Return the (X, Y) coordinate for the center point of the cell that contains the specified text.  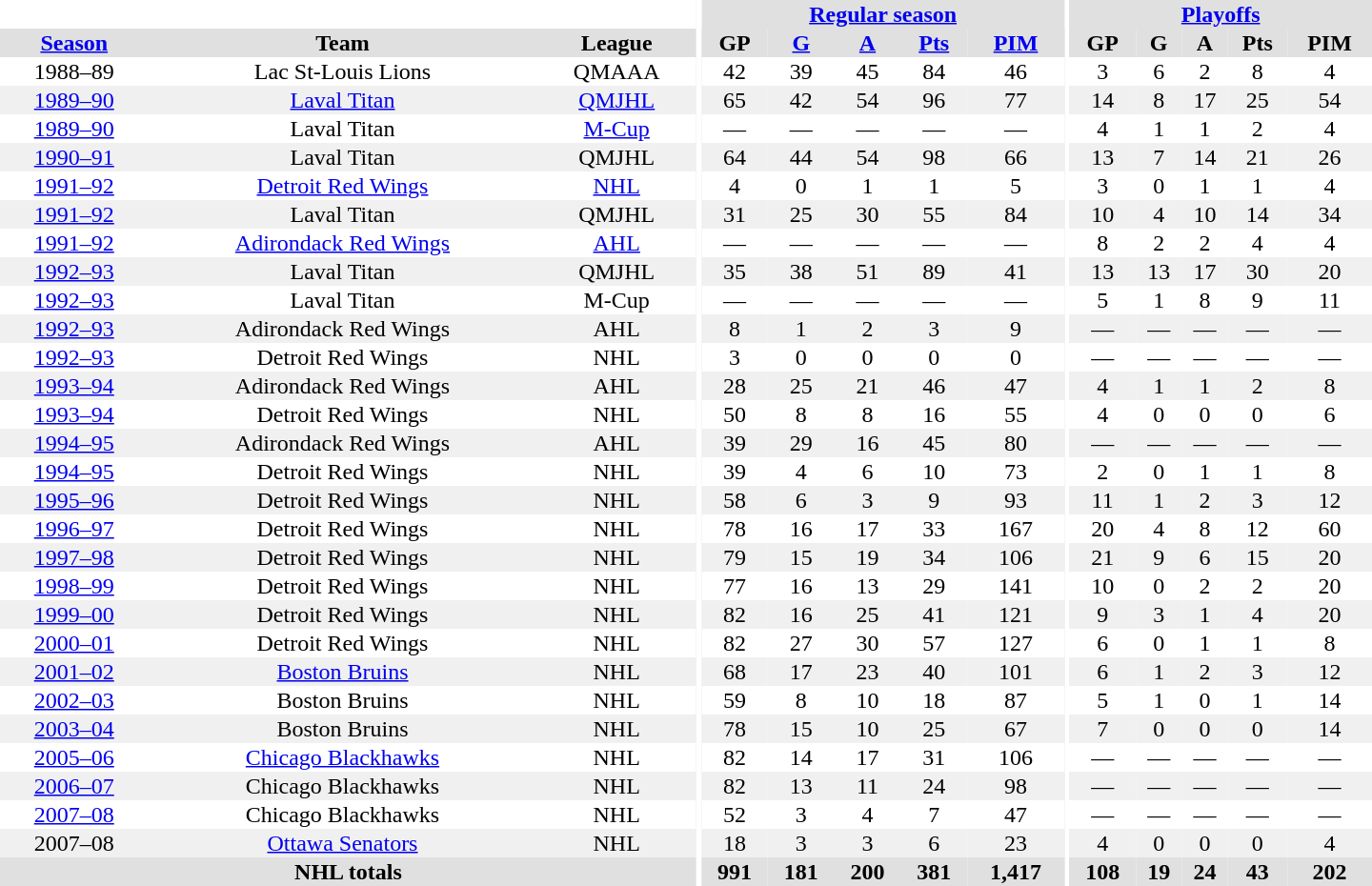
43 (1258, 872)
40 (934, 672)
50 (735, 414)
NHL totals (349, 872)
64 (735, 157)
2006–07 (74, 786)
57 (934, 643)
Season (74, 43)
67 (1016, 729)
87 (1016, 700)
89 (934, 272)
1999–00 (74, 614)
200 (868, 872)
52 (735, 815)
League (615, 43)
51 (868, 272)
59 (735, 700)
66 (1016, 157)
QMAAA (615, 71)
1990–91 (74, 157)
2000–01 (74, 643)
1997–98 (74, 557)
1,417 (1016, 872)
28 (735, 386)
121 (1016, 614)
1995–96 (74, 500)
44 (801, 157)
1988–89 (74, 71)
35 (735, 272)
Ottawa Senators (343, 843)
127 (1016, 643)
101 (1016, 672)
96 (934, 100)
991 (735, 872)
93 (1016, 500)
79 (735, 557)
80 (1016, 443)
2003–04 (74, 729)
381 (934, 872)
26 (1330, 157)
33 (934, 529)
27 (801, 643)
167 (1016, 529)
68 (735, 672)
60 (1330, 529)
202 (1330, 872)
141 (1016, 586)
38 (801, 272)
2005–06 (74, 757)
2001–02 (74, 672)
65 (735, 100)
108 (1102, 872)
73 (1016, 472)
Team (343, 43)
58 (735, 500)
181 (801, 872)
1996–97 (74, 529)
Playoffs (1221, 14)
1998–99 (74, 586)
2002–03 (74, 700)
Lac St-Louis Lions (343, 71)
Regular season (882, 14)
